Capture the cell that displays the provided text and extract its [x, y] central coordinate. 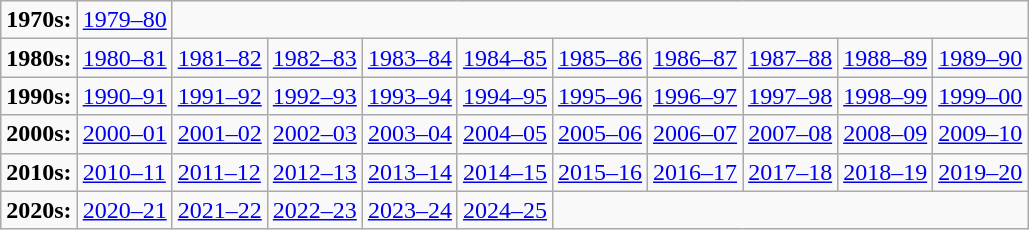
2016–17 [696, 172]
1998–99 [886, 96]
1991–92 [220, 96]
1986–87 [696, 58]
2002–03 [314, 134]
2023–24 [410, 210]
1981–82 [220, 58]
2008–09 [886, 134]
1988–89 [886, 58]
1996–97 [696, 96]
1994–95 [504, 96]
1979–80 [124, 20]
2019–20 [980, 172]
1992–93 [314, 96]
2024–25 [504, 210]
1997–98 [790, 96]
2007–08 [790, 134]
2004–05 [504, 134]
2010s: [39, 172]
1980s: [39, 58]
2015–16 [600, 172]
2001–02 [220, 134]
1995–96 [600, 96]
2010–11 [124, 172]
2020–21 [124, 210]
1987–88 [790, 58]
2009–10 [980, 134]
1999–00 [980, 96]
1984–85 [504, 58]
1982–83 [314, 58]
2006–07 [696, 134]
2022–23 [314, 210]
2013–14 [410, 172]
2018–19 [886, 172]
2005–06 [600, 134]
2011–12 [220, 172]
2000s: [39, 134]
1990s: [39, 96]
1983–84 [410, 58]
2000–01 [124, 134]
1970s: [39, 20]
1989–90 [980, 58]
2021–22 [220, 210]
1985–86 [600, 58]
1993–94 [410, 96]
2020s: [39, 210]
2014–15 [504, 172]
2012–13 [314, 172]
2003–04 [410, 134]
1980–81 [124, 58]
1990–91 [124, 96]
2017–18 [790, 172]
